Return (x, y) of the center of cell containing provided text 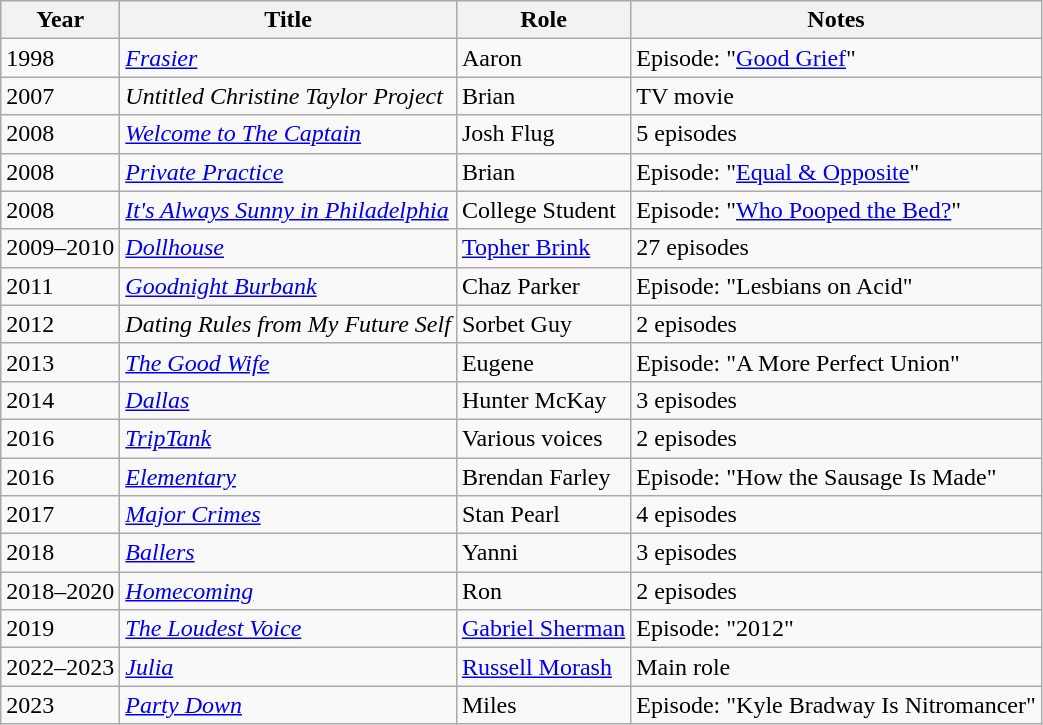
It's Always Sunny in Philadelphia (288, 210)
Topher Brink (543, 248)
Untitled Christine Taylor Project (288, 96)
27 episodes (836, 248)
Dollhouse (288, 248)
2013 (60, 362)
2011 (60, 286)
Homecoming (288, 591)
Episode: "2012" (836, 629)
Aaron (543, 58)
Notes (836, 20)
Elementary (288, 477)
2012 (60, 324)
Episode: "Kyle Bradway Is Nitromancer" (836, 705)
2009–2010 (60, 248)
Dallas (288, 400)
Welcome to The Captain (288, 134)
Private Practice (288, 172)
Party Down (288, 705)
Ron (543, 591)
1998 (60, 58)
Episode: "Good Grief" (836, 58)
Julia (288, 667)
Hunter McKay (543, 400)
2023 (60, 705)
Title (288, 20)
The Good Wife (288, 362)
Ballers (288, 553)
Episode: "Lesbians on Acid" (836, 286)
Josh Flug (543, 134)
Various voices (543, 438)
Gabriel Sherman (543, 629)
Year (60, 20)
Brendan Farley (543, 477)
TripTank (288, 438)
Episode: "Equal & Opposite" (836, 172)
Miles (543, 705)
2007 (60, 96)
Main role (836, 667)
Dating Rules from My Future Self (288, 324)
2018–2020 (60, 591)
Russell Morash (543, 667)
2017 (60, 515)
Episode: "How the Sausage Is Made" (836, 477)
Episode: "Who Pooped the Bed?" (836, 210)
The Loudest Voice (288, 629)
5 episodes (836, 134)
College Student (543, 210)
Goodnight Burbank (288, 286)
2022–2023 (60, 667)
2014 (60, 400)
TV movie (836, 96)
Frasier (288, 58)
Major Crimes (288, 515)
2019 (60, 629)
4 episodes (836, 515)
Sorbet Guy (543, 324)
Chaz Parker (543, 286)
Stan Pearl (543, 515)
Yanni (543, 553)
2018 (60, 553)
Eugene (543, 362)
Episode: "A More Perfect Union" (836, 362)
Role (543, 20)
